Return the (X, Y) coordinate for the center point of the cell that contains the specified text.  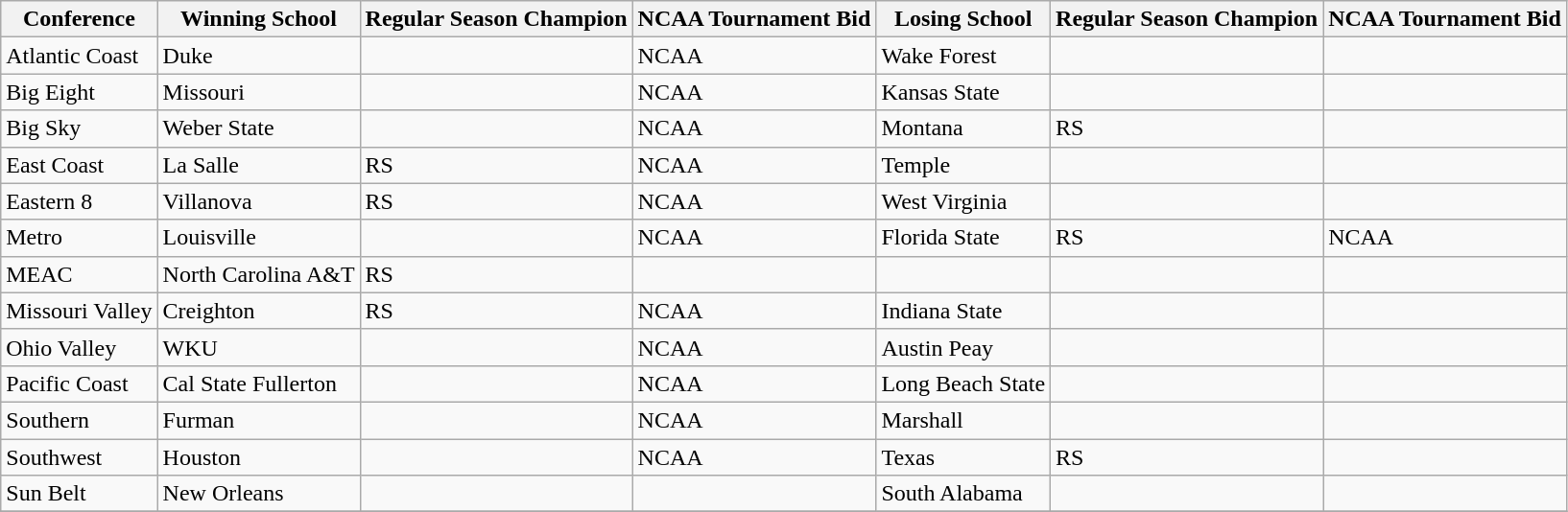
Louisville (259, 238)
Metro (79, 238)
Houston (259, 457)
West Virginia (963, 201)
MEAC (79, 274)
Ohio Valley (79, 347)
Florida State (963, 238)
Conference (79, 19)
Marshall (963, 420)
North Carolina A&T (259, 274)
Furman (259, 420)
Duke (259, 56)
Kansas State (963, 92)
Villanova (259, 201)
Austin Peay (963, 347)
New Orleans (259, 494)
WKU (259, 347)
Missouri Valley (79, 311)
Winning School (259, 19)
East Coast (79, 165)
Wake Forest (963, 56)
Creighton (259, 311)
Sun Belt (79, 494)
Eastern 8 (79, 201)
Montana (963, 128)
Pacific Coast (79, 384)
Big Eight (79, 92)
Missouri (259, 92)
Temple (963, 165)
Texas (963, 457)
Southern (79, 420)
Cal State Fullerton (259, 384)
South Alabama (963, 494)
Atlantic Coast (79, 56)
Weber State (259, 128)
Indiana State (963, 311)
Big Sky (79, 128)
Southwest (79, 457)
Losing School (963, 19)
Long Beach State (963, 384)
La Salle (259, 165)
